Provide the [X, Y] coordinate of the cell's center where the given text is located.  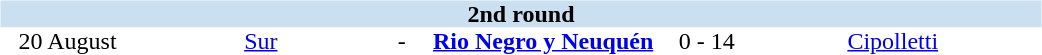
Cipolletti [892, 42]
Rio Negro y Neuquén [544, 42]
2nd round [520, 14]
Sur [261, 42]
0 - 14 [707, 42]
- [402, 42]
20 August [67, 42]
